Return the (X, Y) coordinate for the center point of the cell that contains the specified text.  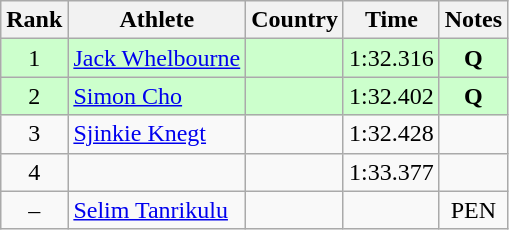
Rank (34, 20)
1:32.316 (391, 58)
Time (391, 20)
2 (34, 96)
Simon Cho (157, 96)
4 (34, 172)
3 (34, 134)
Selim Tanrikulu (157, 210)
PEN (473, 210)
Notes (473, 20)
Country (295, 20)
1 (34, 58)
Athlete (157, 20)
Jack Whelbourne (157, 58)
1:32.402 (391, 96)
1:32.428 (391, 134)
1:33.377 (391, 172)
Sjinkie Knegt (157, 134)
– (34, 210)
